From the cell containing the given text, extract its center point as [X, Y] coordinate. 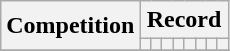
Record [184, 20]
Competition [70, 26]
